Capture the cell that displays the provided text and extract its [X, Y] central coordinate. 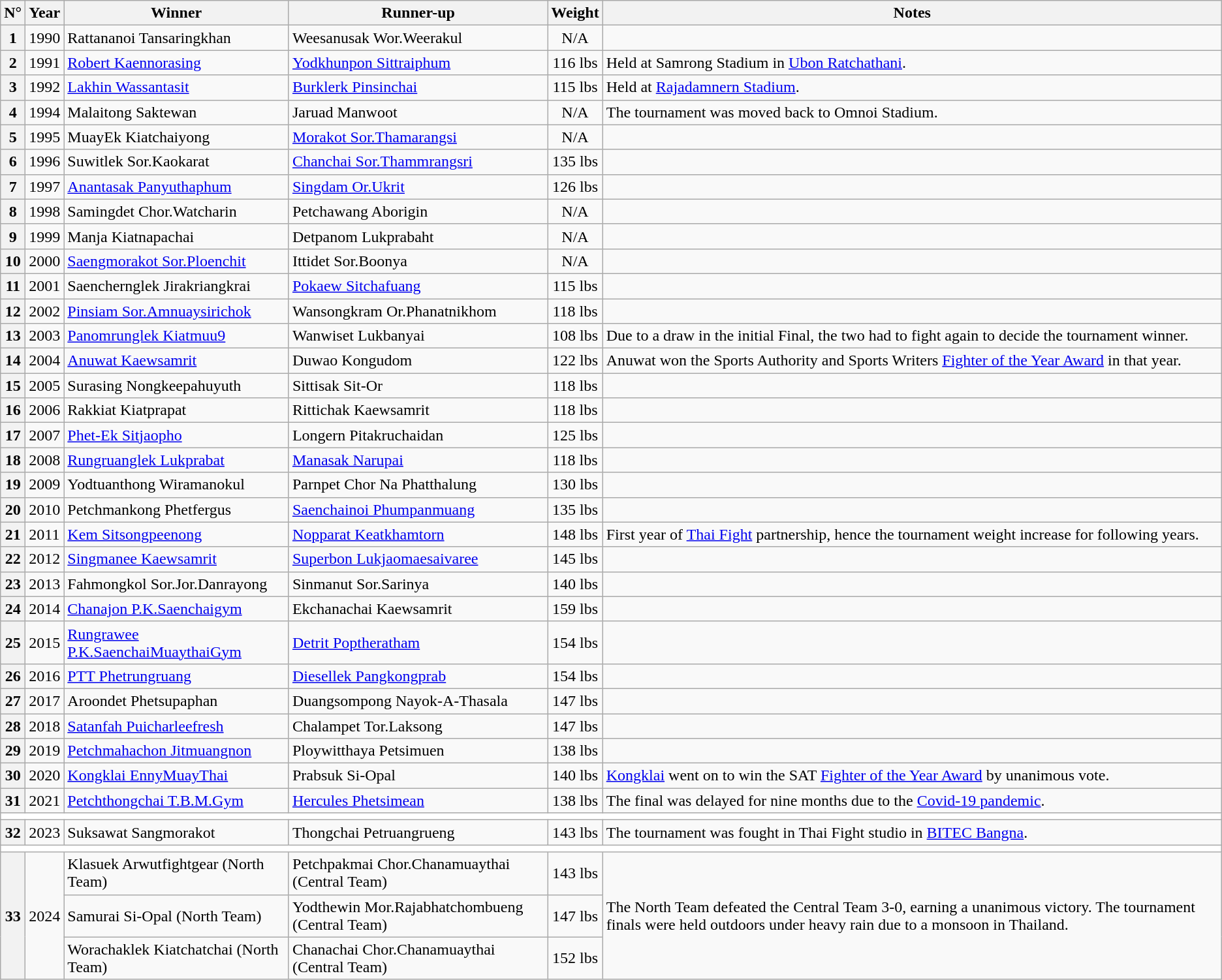
Sinmanut Sor.Sarinya [418, 584]
9 [13, 236]
Held at Rajadamnern Stadium. [912, 87]
2018 [44, 726]
2016 [44, 676]
Due to a draw in the initial Final, the two had to fight again to decide the tournament winner. [912, 336]
Satanfah Puicharleefresh [176, 726]
Weesanusak Wor.Weerakul [418, 38]
Yodthewin Mor.Rajabhatchombueng (Central Team) [418, 916]
Sittisak Sit-Or [418, 386]
2000 [44, 261]
1997 [44, 187]
Winner [176, 13]
Saenchainoi Phumpanmuang [418, 510]
N° [13, 13]
2014 [44, 609]
Superbon Lukjaomaesaivaree [418, 559]
6 [13, 162]
Rakkiat Kiatprapat [176, 410]
Thongchai Petruangrueng [418, 833]
2002 [44, 311]
2005 [44, 386]
Lakhin Wassantasit [176, 87]
The final was delayed for nine months due to the Covid-19 pandemic. [912, 801]
2024 [44, 916]
Yodkhunpon Sittraiphum [418, 63]
Chanchai Sor.Thammrangsri [418, 162]
Nopparat Keatkhamtorn [418, 534]
Ekchanachai Kaewsamrit [418, 609]
12 [13, 311]
Robert Kaennorasing [176, 63]
13 [13, 336]
Year [44, 13]
1995 [44, 137]
1999 [44, 236]
Phet-Ek Sitjaopho [176, 435]
Kem Sitsongpeenong [176, 534]
Duangsompong Nayok-A-Thasala [418, 701]
17 [13, 435]
Saengmorakot Sor.Ploenchit [176, 261]
Malaitong Saktewan [176, 112]
116 lbs [575, 63]
The tournament was moved back to Omnoi Stadium. [912, 112]
Duwao Kongudom [418, 361]
Suwitlek Sor.Kaokarat [176, 162]
Wansongkram Or.Phanatnikhom [418, 311]
Saenchernglek Jirakriangkrai [176, 286]
3 [13, 87]
31 [13, 801]
130 lbs [575, 485]
Rungruanglek Lukprabat [176, 460]
2008 [44, 460]
1990 [44, 38]
122 lbs [575, 361]
Burklerk Pinsinchai [418, 87]
First year of Thai Fight partnership, hence the tournament weight increase for following years. [912, 534]
28 [13, 726]
2020 [44, 776]
Yodtuanthong Wiramanokul [176, 485]
1 [13, 38]
Surasing Nongkeepahuyuth [176, 386]
Morakot Sor.Thamarangsi [418, 137]
Wanwiset Lukbanyai [418, 336]
Singdam Or.Ukrit [418, 187]
2017 [44, 701]
The tournament was fought in Thai Fight studio in BITEC Bangna. [912, 833]
148 lbs [575, 534]
20 [13, 510]
Ploywitthaya Petsimuen [418, 751]
2006 [44, 410]
Petchawang Aborigin [418, 211]
Chalampet Tor.Laksong [418, 726]
1992 [44, 87]
Anuwat won the Sports Authority and Sports Writers Fighter of the Year Award in that year. [912, 361]
145 lbs [575, 559]
11 [13, 286]
Prabsuk Si-Opal [418, 776]
29 [13, 751]
126 lbs [575, 187]
2013 [44, 584]
Petchmahachon Jitmuangnon [176, 751]
Singmanee Kaewsamrit [176, 559]
Aroondet Phetsupaphan [176, 701]
1991 [44, 63]
159 lbs [575, 609]
1998 [44, 211]
1994 [44, 112]
Pinsiam Sor.Amnuaysirichok [176, 311]
22 [13, 559]
Samurai Si-Opal (North Team) [176, 916]
Rungrawee P.K.SaenchaiMuaythaiGym [176, 642]
Hercules Phetsimean [418, 801]
2015 [44, 642]
32 [13, 833]
2007 [44, 435]
2001 [44, 286]
Chanachai Chor.Chanamuaythai (Central Team) [418, 958]
108 lbs [575, 336]
Longern Pitakruchaidan [418, 435]
Suksawat Sangmorakot [176, 833]
Petchpakmai Chor.Chanamuaythai (Central Team) [418, 873]
MuayEk Kiatchaiyong [176, 137]
Detpanom Lukprabaht [418, 236]
Samingdet Chor.Watcharin [176, 211]
2019 [44, 751]
8 [13, 211]
2009 [44, 485]
Worachaklek Kiatchatchai (North Team) [176, 958]
Notes [912, 13]
Rittichak Kaewsamrit [418, 410]
14 [13, 361]
4 [13, 112]
7 [13, 187]
Pokaew Sitchafuang [418, 286]
5 [13, 137]
18 [13, 460]
Jaruad Manwoot [418, 112]
30 [13, 776]
33 [13, 916]
25 [13, 642]
Runner-up [418, 13]
PTT Phetrungruang [176, 676]
Manasak Narupai [418, 460]
Held at Samrong Stadium in Ubon Ratchathani. [912, 63]
1996 [44, 162]
19 [13, 485]
Manja Kiatnapachai [176, 236]
2003 [44, 336]
24 [13, 609]
Panomrunglek Kiatmuu9 [176, 336]
Chanajon P.K.Saenchaigym [176, 609]
2004 [44, 361]
26 [13, 676]
10 [13, 261]
2012 [44, 559]
125 lbs [575, 435]
16 [13, 410]
Klasuek Arwutfightgear (North Team) [176, 873]
152 lbs [575, 958]
2010 [44, 510]
Parnpet Chor Na Phatthalung [418, 485]
Petchmankong Phetfergus [176, 510]
21 [13, 534]
23 [13, 584]
Detrit Poptheratham [418, 642]
Fahmongkol Sor.Jor.Danrayong [176, 584]
Petchthongchai T.B.M.Gym [176, 801]
Kongklai EnnyMuayThai [176, 776]
Kongklai went on to win the SAT Fighter of the Year Award by unanimous vote. [912, 776]
Anantasak Panyuthaphum [176, 187]
2023 [44, 833]
Anuwat Kaewsamrit [176, 361]
15 [13, 386]
Weight [575, 13]
27 [13, 701]
2011 [44, 534]
2021 [44, 801]
Rattananoi Tansaringkhan [176, 38]
Diesellek Pangkongprab [418, 676]
Ittidet Sor.Boonya [418, 261]
2 [13, 63]
